Find where the given text appears and provide that cell's center as (x, y) coordinate. 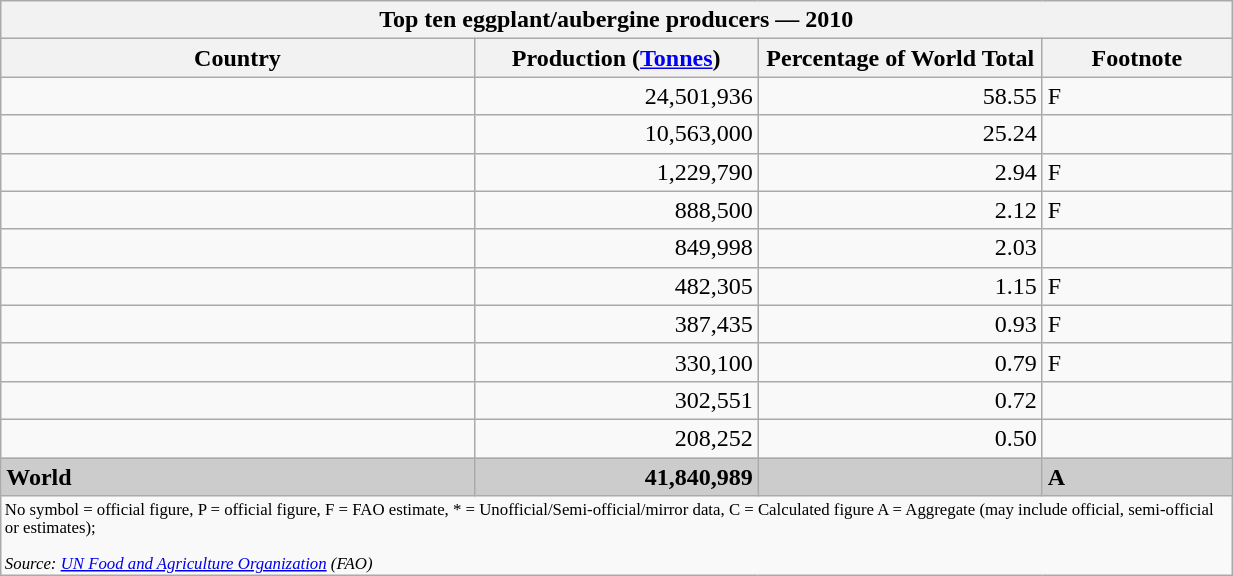
Top ten eggplant/aubergine producers — 2010 (616, 20)
Country (238, 58)
302,551 (616, 400)
A (1136, 477)
Production (Tonnes) (616, 58)
Percentage of World Total (900, 58)
1.15 (900, 286)
2.03 (900, 248)
387,435 (616, 324)
482,305 (616, 286)
25.24 (900, 134)
0.50 (900, 438)
849,998 (616, 248)
0.93 (900, 324)
330,100 (616, 362)
10,563,000 (616, 134)
0.79 (900, 362)
888,500 (616, 210)
24,501,936 (616, 96)
Footnote (1136, 58)
208,252 (616, 438)
58.55 (900, 96)
2.94 (900, 172)
1,229,790 (616, 172)
2.12 (900, 210)
0.72 (900, 400)
41,840,989 (616, 477)
World (238, 477)
